Extract the [X, Y] coordinate from the center of the cell holding the provided text.  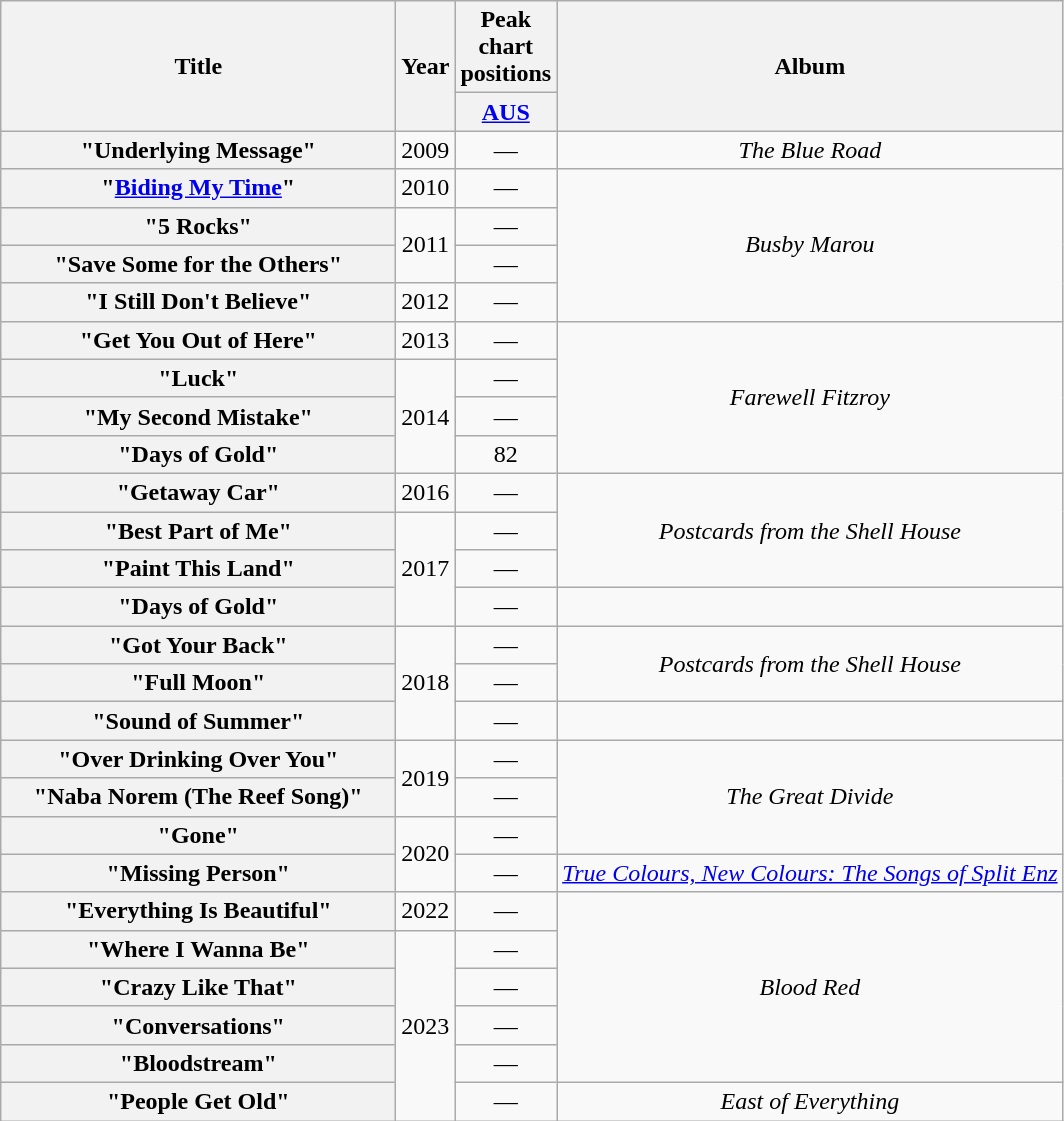
Peak chart positions [506, 47]
"Full Moon" [198, 683]
"Gone" [198, 835]
"Save Some for the Others" [198, 264]
"Luck" [198, 378]
"I Still Don't Believe" [198, 302]
82 [506, 454]
"Conversations" [198, 1025]
True Colours, New Colours: The Songs of Split Enz [810, 873]
"Paint This Land" [198, 569]
The Blue Road [810, 150]
"Crazy Like That" [198, 987]
"Getaway Car" [198, 492]
"Got Your Back" [198, 645]
2019 [426, 778]
2020 [426, 854]
"My Second Mistake" [198, 416]
2013 [426, 340]
"Get You Out of Here" [198, 340]
"Missing Person" [198, 873]
"Naba Norem (The Reef Song)" [198, 797]
Blood Red [810, 987]
"Biding My Time" [198, 188]
Title [198, 66]
Album [810, 66]
The Great Divide [810, 797]
2017 [426, 569]
2012 [426, 302]
"Sound of Summer" [198, 721]
2022 [426, 911]
"Best Part of Me" [198, 531]
2011 [426, 245]
2016 [426, 492]
"People Get Old" [198, 1101]
Year [426, 66]
2023 [426, 1025]
2009 [426, 150]
"5 Rocks" [198, 226]
2014 [426, 416]
Busby Marou [810, 245]
East of Everything [810, 1101]
"Where I Wanna Be" [198, 949]
Farewell Fitzroy [810, 397]
"Bloodstream" [198, 1063]
"Underlying Message" [198, 150]
2018 [426, 683]
AUS [506, 112]
"Over Drinking Over You" [198, 759]
"Everything Is Beautiful" [198, 911]
2010 [426, 188]
